Identify which cell holds the provided text, then report its (X, Y) central coordinate. 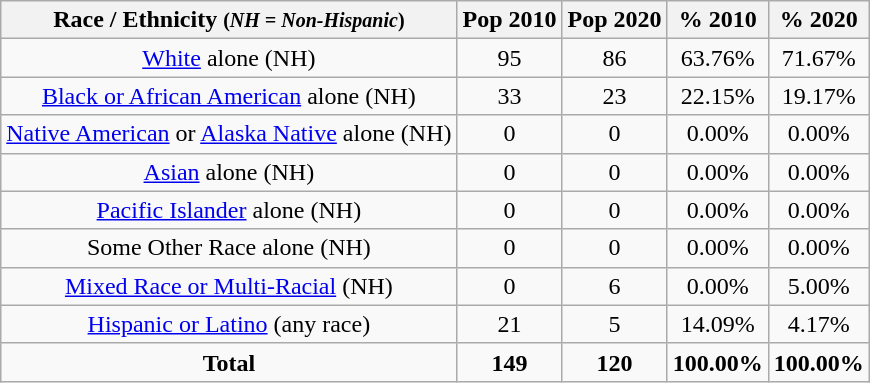
95 (510, 58)
63.76% (718, 58)
% 2010 (718, 20)
21 (510, 324)
Hispanic or Latino (any race) (229, 324)
5 (614, 324)
4.17% (818, 324)
19.17% (818, 96)
Asian alone (NH) (229, 172)
Pacific Islander alone (NH) (229, 210)
86 (614, 58)
Pop 2010 (510, 20)
149 (510, 362)
71.67% (818, 58)
Mixed Race or Multi-Racial (NH) (229, 286)
120 (614, 362)
6 (614, 286)
33 (510, 96)
23 (614, 96)
% 2020 (818, 20)
Native American or Alaska Native alone (NH) (229, 134)
Total (229, 362)
White alone (NH) (229, 58)
Black or African American alone (NH) (229, 96)
Some Other Race alone (NH) (229, 248)
22.15% (718, 96)
Pop 2020 (614, 20)
Race / Ethnicity (NH = Non-Hispanic) (229, 20)
14.09% (718, 324)
5.00% (818, 286)
